Return the (x, y) coordinate for the center point of the cell that contains the specified text.  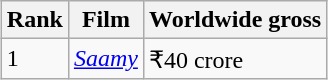
1 (34, 59)
Saamy (106, 59)
Rank (34, 20)
Worldwide gross (234, 20)
₹40 crore (234, 59)
Film (106, 20)
